Output the (x, y) coordinate of the center of the cell containing the given text.  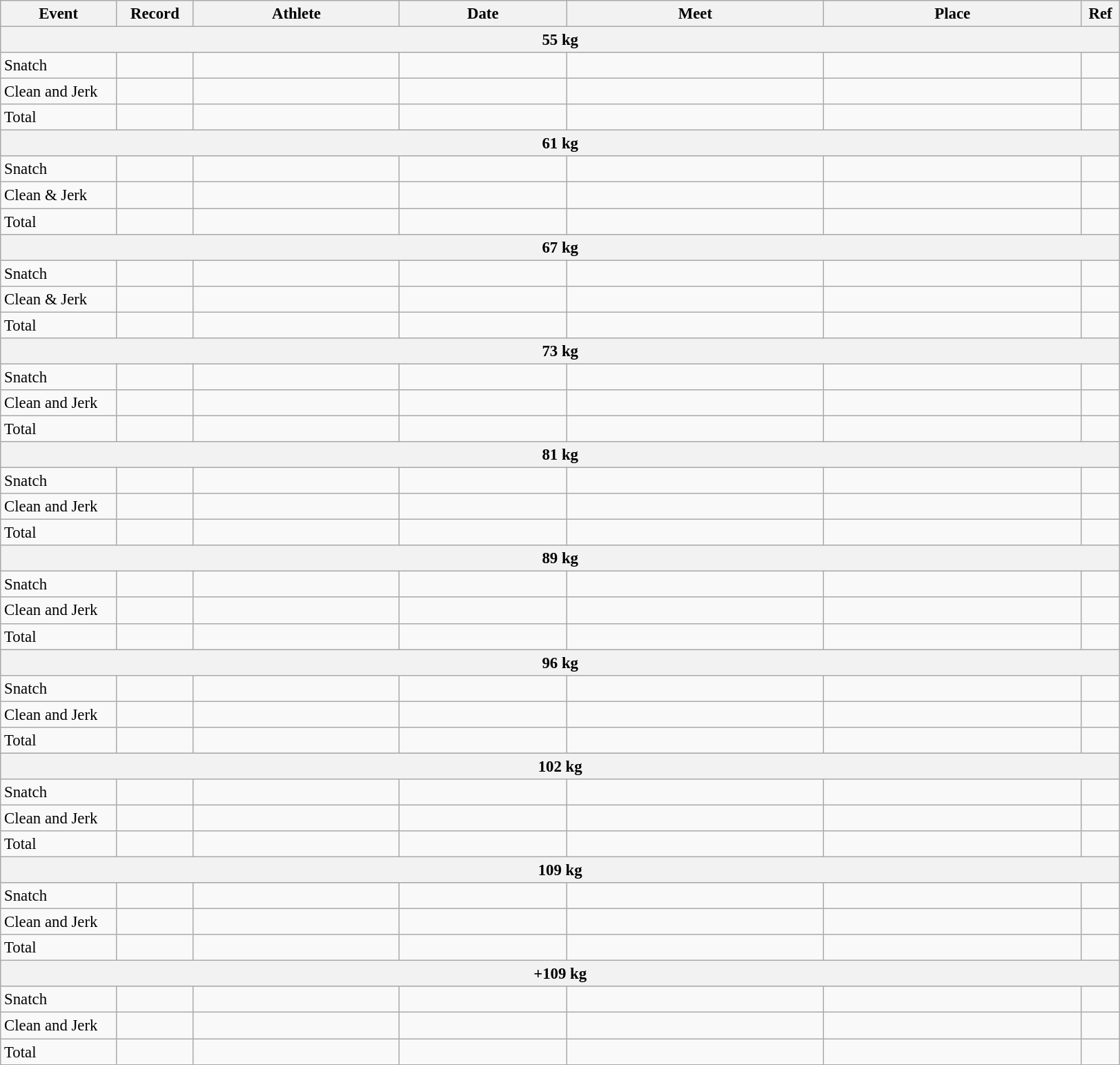
Date (483, 14)
102 kg (560, 766)
Event (59, 14)
96 kg (560, 663)
+109 kg (560, 974)
61 kg (560, 144)
Ref (1101, 14)
73 kg (560, 351)
109 kg (560, 870)
Place (952, 14)
Meet (696, 14)
67 kg (560, 247)
81 kg (560, 455)
89 kg (560, 558)
55 kg (560, 40)
Record (155, 14)
Athlete (296, 14)
